From the cell containing the given text, extract its center point as (X, Y) coordinate. 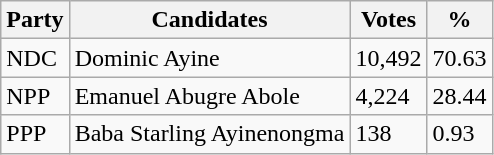
Candidates (210, 20)
NDC (35, 58)
Emanuel Abugre Abole (210, 96)
Party (35, 20)
0.93 (460, 134)
NPP (35, 96)
PPP (35, 134)
10,492 (388, 58)
4,224 (388, 96)
Dominic Ayine (210, 58)
138 (388, 134)
Baba Starling Ayinenongma (210, 134)
% (460, 20)
70.63 (460, 58)
28.44 (460, 96)
Votes (388, 20)
